Return [x, y] of the center of cell containing provided text 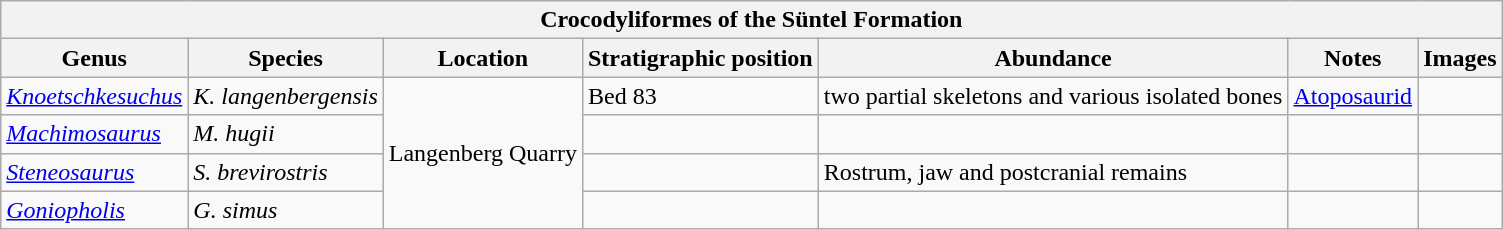
two partial skeletons and various isolated bones [1053, 96]
Atoposaurid [1353, 96]
Crocodyliformes of the Süntel Formation [752, 20]
Knoetschkesuchus [94, 96]
Location [482, 58]
M. hugii [286, 134]
K. langenbergensis [286, 96]
Steneosaurus [94, 172]
Rostrum, jaw and postcranial remains [1053, 172]
G. simus [286, 210]
Notes [1353, 58]
Goniopholis [94, 210]
Stratigraphic position [700, 58]
Langenberg Quarry [482, 153]
Machimosaurus [94, 134]
Bed 83 [700, 96]
Genus [94, 58]
Images [1460, 58]
Species [286, 58]
Abundance [1053, 58]
S. brevirostris [286, 172]
